Return [X, Y] of the center of cell containing provided text 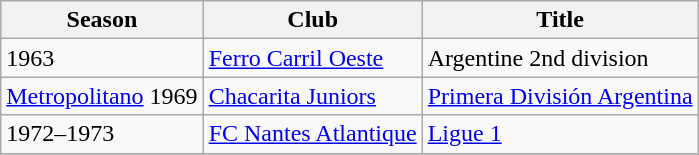
Argentine 2nd division [560, 58]
Primera División Argentina [560, 96]
Title [560, 20]
Ferro Carril Oeste [312, 58]
FC Nantes Atlantique [312, 134]
1963 [102, 58]
Season [102, 20]
Chacarita Juniors [312, 96]
1972–1973 [102, 134]
Ligue 1 [560, 134]
Club [312, 20]
Metropolitano 1969 [102, 96]
